Output the (X, Y) coordinate of the center of the cell containing the given text.  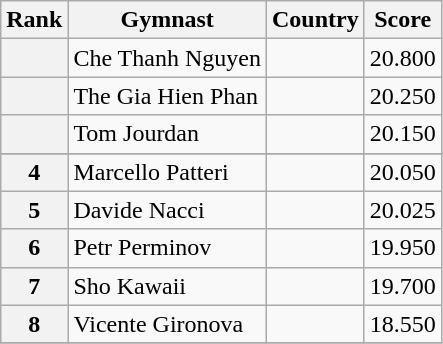
20.050 (402, 172)
Country (315, 20)
20.150 (402, 134)
Score (402, 20)
The Gia Hien Phan (168, 96)
6 (34, 248)
19.700 (402, 286)
Che Thanh Nguyen (168, 58)
20.025 (402, 210)
20.250 (402, 96)
8 (34, 324)
18.550 (402, 324)
Marcello Patteri (168, 172)
7 (34, 286)
Tom Jourdan (168, 134)
Gymnast (168, 20)
Sho Kawaii (168, 286)
19.950 (402, 248)
Petr Perminov (168, 248)
Vicente Gironova (168, 324)
4 (34, 172)
Rank (34, 20)
Davide Nacci (168, 210)
20.800 (402, 58)
5 (34, 210)
